Find where the given text appears and provide that cell's center as [x, y] coordinate. 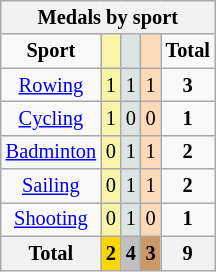
Cycling [51, 118]
4 [131, 253]
Sport [51, 51]
Medals by sport [108, 17]
9 [188, 253]
Rowing [51, 85]
Badminton [51, 152]
Shooting [51, 219]
Sailing [51, 186]
